For the text-containing cell, return its midpoint in [X, Y] coordinate format. 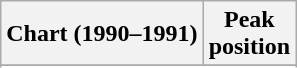
Peakposition [249, 34]
Chart (1990–1991) [102, 34]
